Detect which cell encompasses the target text, then output its (X, Y) center coordinate. 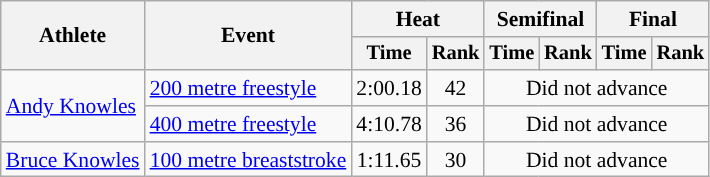
2:00.18 (388, 88)
Athlete (73, 36)
Heat (418, 19)
Event (248, 36)
42 (456, 88)
400 metre freestyle (248, 124)
36 (456, 124)
Semifinal (540, 19)
Final (653, 19)
4:10.78 (388, 124)
Andy Knowles (73, 106)
200 metre freestyle (248, 88)
